Extract the (x, y) coordinate from the center of the cell holding the provided text.  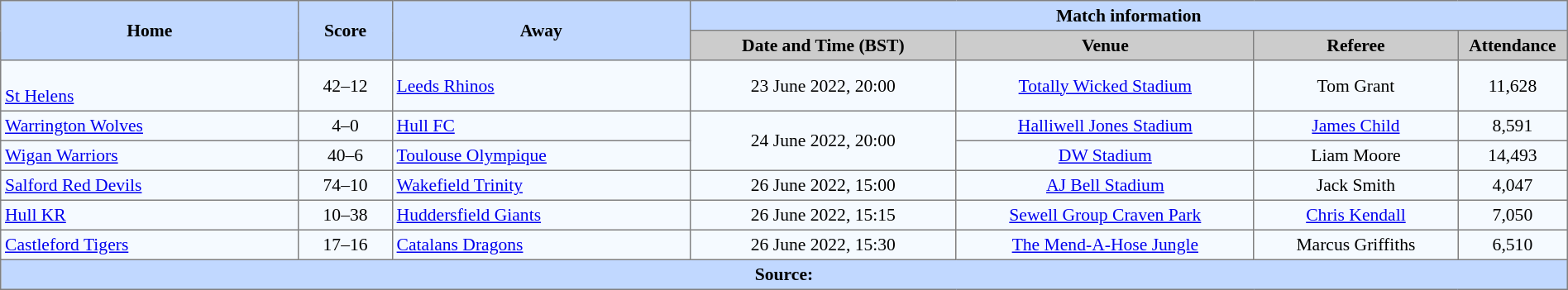
Warrington Wolves (150, 126)
The Mend-A-Hose Jungle (1105, 245)
10–38 (346, 215)
Venue (1105, 45)
Leeds Rhinos (541, 86)
4–0 (346, 126)
Totally Wicked Stadium (1105, 86)
8,591 (1513, 126)
Chris Kendall (1355, 215)
Score (346, 31)
Attendance (1513, 45)
Date and Time (BST) (823, 45)
AJ Bell Stadium (1105, 185)
74–10 (346, 185)
24 June 2022, 20:00 (823, 140)
11,628 (1513, 86)
DW Stadium (1105, 155)
Jack Smith (1355, 185)
St Helens (150, 86)
Toulouse Olympique (541, 155)
Castleford Tigers (150, 245)
Match information (1128, 16)
14,493 (1513, 155)
Hull FC (541, 126)
42–12 (346, 86)
Salford Red Devils (150, 185)
26 June 2022, 15:30 (823, 245)
Huddersfield Giants (541, 215)
26 June 2022, 15:15 (823, 215)
Sewell Group Craven Park (1105, 215)
26 June 2022, 15:00 (823, 185)
Wigan Warriors (150, 155)
Hull KR (150, 215)
Liam Moore (1355, 155)
7,050 (1513, 215)
4,047 (1513, 185)
Home (150, 31)
Wakefield Trinity (541, 185)
40–6 (346, 155)
23 June 2022, 20:00 (823, 86)
Halliwell Jones Stadium (1105, 126)
Source: (784, 274)
Tom Grant (1355, 86)
James Child (1355, 126)
Marcus Griffiths (1355, 245)
Catalans Dragons (541, 245)
Away (541, 31)
Referee (1355, 45)
6,510 (1513, 245)
17–16 (346, 245)
